Return the [x, y] coordinate for the center point of the cell that contains the specified text.  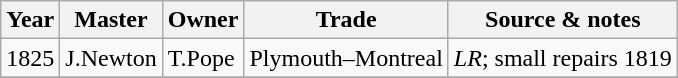
LR; small repairs 1819 [562, 58]
Owner [203, 20]
Master [111, 20]
1825 [30, 58]
Source & notes [562, 20]
Plymouth–Montreal [346, 58]
Trade [346, 20]
Year [30, 20]
J.Newton [111, 58]
T.Pope [203, 58]
